Determine the (x, y) coordinate at the center of the cell enclosing the given text.  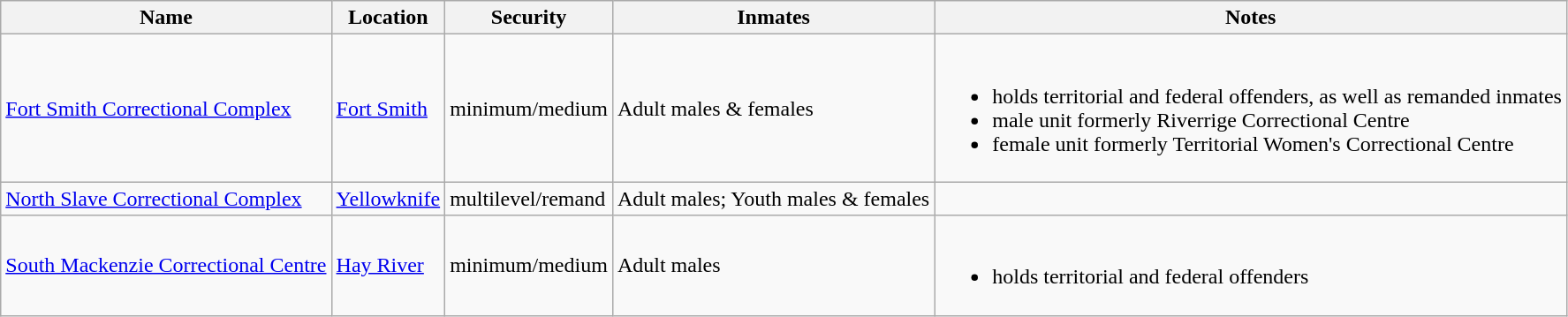
Hay River (389, 265)
Location (389, 18)
Adult males (773, 265)
Inmates (773, 18)
holds territorial and federal offenders (1251, 265)
Adult males; Youth males & females (773, 199)
Adult males & females (773, 108)
Yellowknife (389, 199)
Fort Smith (389, 108)
North Slave Correctional Complex (166, 199)
South Mackenzie Correctional Centre (166, 265)
Security (529, 18)
Fort Smith Correctional Complex (166, 108)
Notes (1251, 18)
Name (166, 18)
multilevel/remand (529, 199)
